Identify which cell holds the provided text, then report its [x, y] central coordinate. 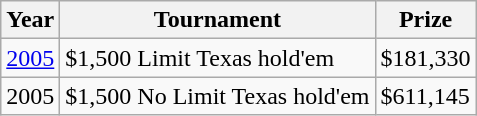
Prize [426, 20]
Tournament [218, 20]
$1,500 No Limit Texas hold'em [218, 96]
$611,145 [426, 96]
$181,330 [426, 58]
Year [30, 20]
$1,500 Limit Texas hold'em [218, 58]
